Output the [X, Y] coordinate of the center of the cell containing the given text.  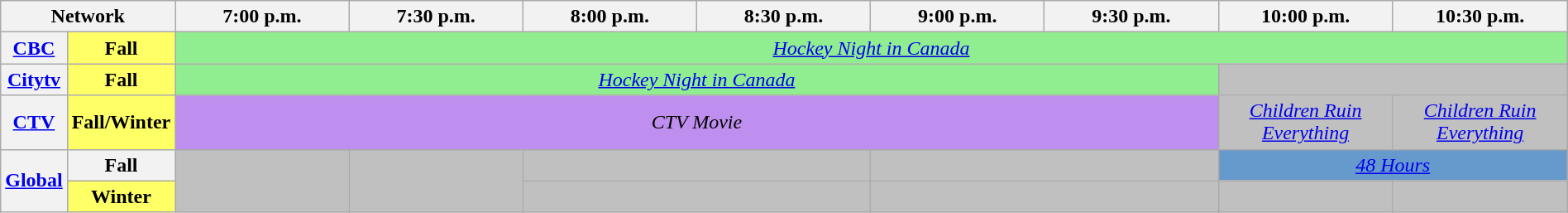
9:30 p.m. [1131, 17]
9:00 p.m. [958, 17]
Global [34, 181]
Network [88, 17]
7:00 p.m. [262, 17]
48 Hours [1393, 165]
7:30 p.m. [436, 17]
CTV Movie [696, 123]
Citytv [34, 80]
10:00 p.m. [1305, 17]
Fall/Winter [121, 123]
8:30 p.m. [783, 17]
Winter [121, 196]
8:00 p.m. [610, 17]
CBC [34, 48]
CTV [34, 123]
10:30 p.m. [1480, 17]
